Return (x, y) of the center of cell containing provided text 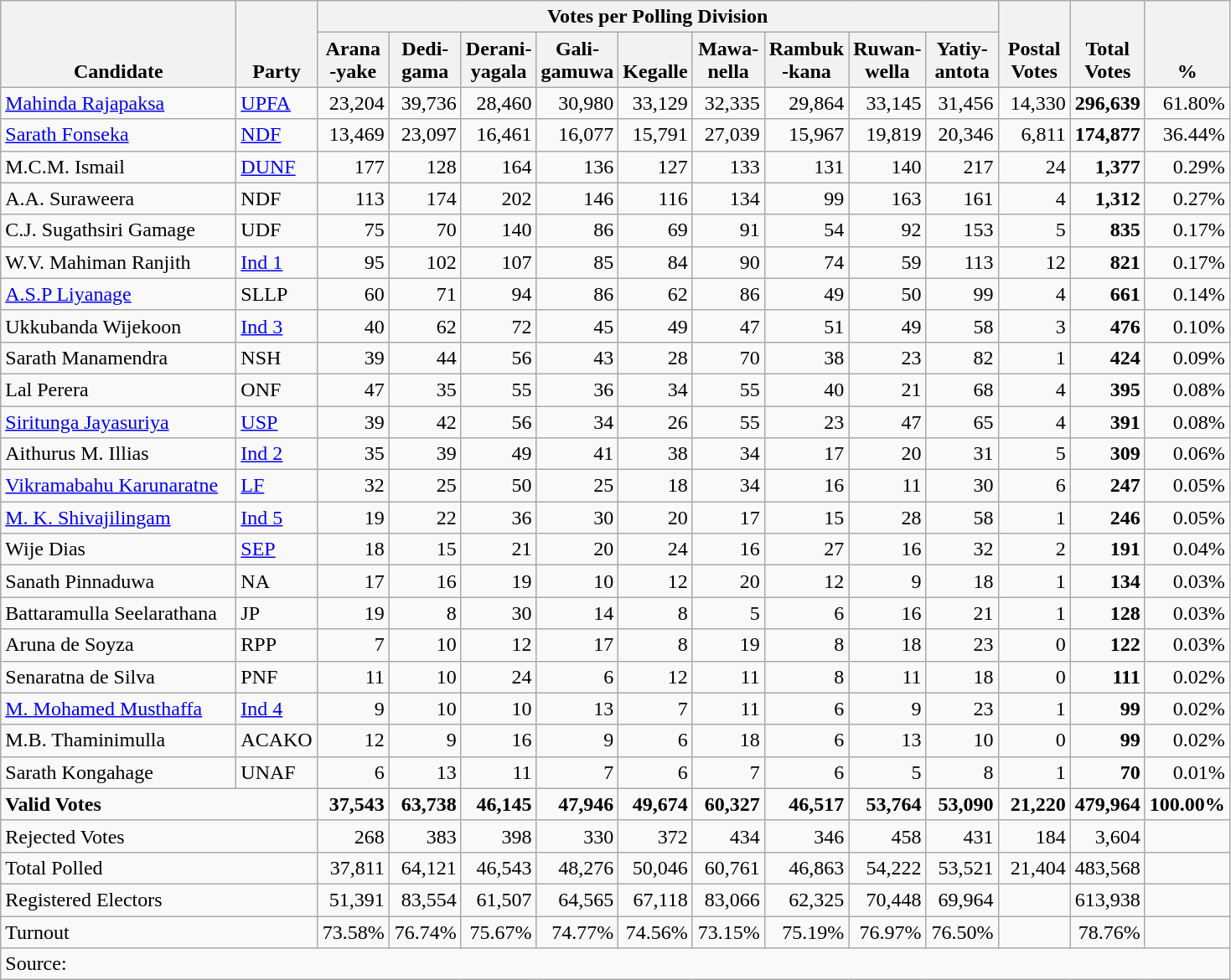
73.58% (353, 932)
127 (655, 167)
LF (277, 486)
483,568 (1108, 868)
Sarath Kongahage (119, 772)
83,554 (425, 900)
51 (806, 326)
ACAKO (277, 740)
Registered Electors (159, 900)
0.29% (1187, 167)
91 (728, 230)
65 (962, 421)
0.14% (1187, 294)
0.27% (1187, 199)
15,791 (655, 135)
26 (655, 421)
Party (277, 44)
39,736 (425, 103)
3,604 (1108, 836)
102 (425, 262)
UPFA (277, 103)
Mahinda Rajapaksa (119, 103)
70,448 (887, 900)
53,521 (962, 868)
43 (577, 358)
6,811 (1034, 135)
M.C.M. Ismail (119, 167)
268 (353, 836)
431 (962, 836)
131 (806, 167)
434 (728, 836)
PostalVotes (1034, 44)
398 (499, 836)
Aithurus M. Illias (119, 454)
Kegalle (655, 60)
UDF (277, 230)
64,121 (425, 868)
54 (806, 230)
69,964 (962, 900)
391 (1108, 421)
0.04% (1187, 549)
Vikramabahu Karunaratne (119, 486)
47,946 (577, 804)
Siritunga Jayasuriya (119, 421)
28,460 (499, 103)
16,461 (499, 135)
60 (353, 294)
PNF (277, 677)
Votes per Polling Division (657, 17)
Yatiy-antota (962, 60)
76.74% (425, 932)
74 (806, 262)
309 (1108, 454)
14,330 (1034, 103)
2 (1034, 549)
NSH (277, 358)
346 (806, 836)
Ukkubanda Wijekoon (119, 326)
Battaramulla Seelarathana (119, 613)
JP (277, 613)
Arana-yake (353, 60)
62,325 (806, 900)
46,145 (499, 804)
76.50% (962, 932)
191 (1108, 549)
1,312 (1108, 199)
33,145 (887, 103)
163 (887, 199)
247 (1108, 486)
NA (277, 581)
Mawa-nella (728, 60)
0.01% (1187, 772)
479,964 (1108, 804)
63,738 (425, 804)
Sanath Pinnaduwa (119, 581)
48,276 (577, 868)
45 (577, 326)
64,565 (577, 900)
69 (655, 230)
296,639 (1108, 103)
184 (1034, 836)
C.J. Sugathsiri Gamage (119, 230)
61.80% (1187, 103)
1,377 (1108, 167)
23,204 (353, 103)
177 (353, 167)
95 (353, 262)
31 (962, 454)
UNAF (277, 772)
13,469 (353, 135)
21,220 (1034, 804)
75.67% (499, 932)
Aruna de Soyza (119, 645)
71 (425, 294)
50,046 (655, 868)
75.19% (806, 932)
M.B. Thaminimulla (119, 740)
75 (353, 230)
85 (577, 262)
136 (577, 167)
72 (499, 326)
37,811 (353, 868)
46,517 (806, 804)
76.97% (887, 932)
42 (425, 421)
53,764 (887, 804)
27 (806, 549)
0.09% (1187, 358)
146 (577, 199)
22 (425, 518)
% (1187, 44)
246 (1108, 518)
49,674 (655, 804)
116 (655, 199)
Ind 5 (277, 518)
68 (962, 389)
424 (1108, 358)
Gali-gamuwa (577, 60)
ONF (277, 389)
Total Polled (159, 868)
M. K. Shivajilingam (119, 518)
0.06% (1187, 454)
SEP (277, 549)
14 (577, 613)
73.15% (728, 932)
Dedi-gama (425, 60)
107 (499, 262)
15,967 (806, 135)
Senaratna de Silva (119, 677)
Total Votes (1108, 44)
84 (655, 262)
44 (425, 358)
32,335 (728, 103)
3 (1034, 326)
217 (962, 167)
60,761 (728, 868)
330 (577, 836)
41 (577, 454)
83,066 (728, 900)
202 (499, 199)
Source: (615, 964)
Candidate (119, 44)
21,404 (1034, 868)
835 (1108, 230)
20,346 (962, 135)
Ind 3 (277, 326)
16,077 (577, 135)
395 (1108, 389)
161 (962, 199)
Ind 4 (277, 709)
Ind 1 (277, 262)
Sarath Fonseka (119, 135)
821 (1108, 262)
133 (728, 167)
476 (1108, 326)
46,863 (806, 868)
23,097 (425, 135)
383 (425, 836)
Lal Perera (119, 389)
122 (1108, 645)
661 (1108, 294)
37,543 (353, 804)
USP (277, 421)
Ruwan-wella (887, 60)
0.10% (1187, 326)
82 (962, 358)
458 (887, 836)
Rejected Votes (159, 836)
Valid Votes (159, 804)
19,819 (887, 135)
372 (655, 836)
174,877 (1108, 135)
67,118 (655, 900)
92 (887, 230)
153 (962, 230)
74.77% (577, 932)
164 (499, 167)
Rambuk-kana (806, 60)
Ind 2 (277, 454)
51,391 (353, 900)
A.S.P Liyanage (119, 294)
M. Mohamed Musthaffa (119, 709)
33,129 (655, 103)
A.A. Suraweera (119, 199)
27,039 (728, 135)
31,456 (962, 103)
DUNF (277, 167)
46,543 (499, 868)
Wije Dias (119, 549)
36.44% (1187, 135)
100.00% (1187, 804)
59 (887, 262)
Turnout (159, 932)
53,090 (962, 804)
174 (425, 199)
613,938 (1108, 900)
94 (499, 294)
Sarath Manamendra (119, 358)
RPP (277, 645)
30,980 (577, 103)
Derani-yagala (499, 60)
60,327 (728, 804)
78.76% (1108, 932)
W.V. Mahiman Ranjith (119, 262)
61,507 (499, 900)
54,222 (887, 868)
29,864 (806, 103)
SLLP (277, 294)
74.56% (655, 932)
111 (1108, 677)
90 (728, 262)
